Capture the cell that displays the provided text and extract its [x, y] central coordinate. 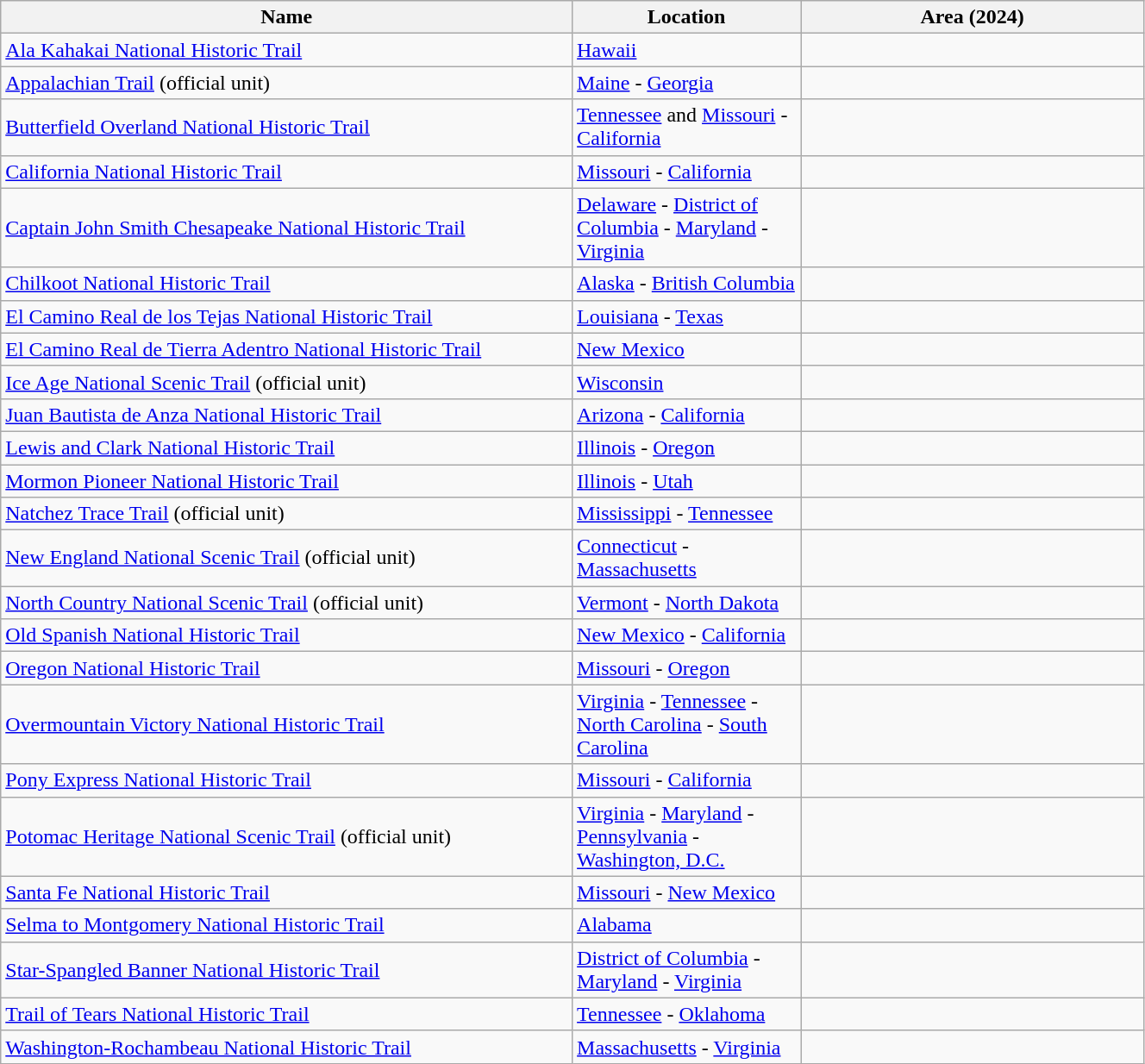
Potomac Heritage National Scenic Trail (official unit) [286, 836]
Selma to Montgomery National Historic Trail [286, 925]
Virginia - Maryland - Pennsylvania - Washington, D.C. [686, 836]
Missouri - Oregon [686, 668]
Alabama [686, 925]
North Country National Scenic Trail (official unit) [286, 603]
Maine - Georgia [686, 83]
Location [686, 17]
Area (2024) [973, 17]
Alaska - British Columbia [686, 284]
Pony Express National Historic Trail [286, 780]
New England National Scenic Trail (official unit) [286, 559]
Tennessee - Oklahoma [686, 1014]
Washington-Rochambeau National Historic Trail [286, 1047]
Ice Age National Scenic Trail (official unit) [286, 382]
Mississippi - Tennessee [686, 514]
Captain John Smith Chesapeake National Historic Trail [286, 228]
Tennessee and Missouri - California [686, 128]
Lewis and Clark National Historic Trail [286, 448]
El Camino Real de los Tejas National Historic Trail [286, 316]
El Camino Real de Tierra Adentro National Historic Trail [286, 349]
Chilkoot National Historic Trail [286, 284]
Wisconsin [686, 382]
Missouri - New Mexico [686, 892]
Arizona - California [686, 415]
New Mexico - California [686, 635]
California National Historic Trail [286, 172]
Delaware - District of Columbia - Maryland - Virginia [686, 228]
Mormon Pioneer National Historic Trail [286, 480]
Louisiana - Texas [686, 316]
Juan Bautista de Anza National Historic Trail [286, 415]
Vermont - North Dakota [686, 603]
Appalachian Trail (official unit) [286, 83]
Old Spanish National Historic Trail [286, 635]
District of Columbia - Maryland - Virginia [686, 969]
Santa Fe National Historic Trail [286, 892]
Ala Kahakai National Historic Trail [286, 50]
Butterfield Overland National Historic Trail [286, 128]
Illinois - Oregon [686, 448]
New Mexico [686, 349]
Virginia - Tennessee - North Carolina - South Carolina [686, 724]
Illinois - Utah [686, 480]
Trail of Tears National Historic Trail [286, 1014]
Natchez Trace Trail (official unit) [286, 514]
Hawaii [686, 50]
Connecticut - Massachusetts [686, 559]
Oregon National Historic Trail [286, 668]
Name [286, 17]
Overmountain Victory National Historic Trail [286, 724]
Massachusetts - Virginia [686, 1047]
Star-Spangled Banner National Historic Trail [286, 969]
